Locate the cell with the specified text and output its (X, Y) center coordinate. 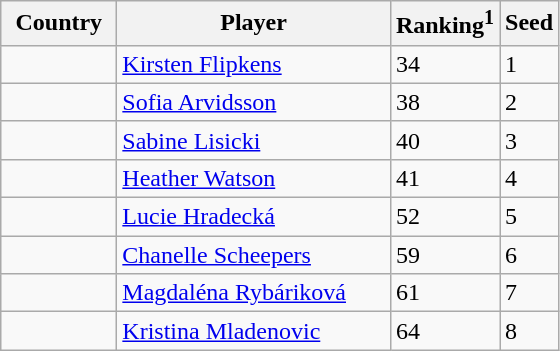
64 (444, 331)
Country (59, 24)
52 (444, 217)
Ranking1 (444, 24)
61 (444, 293)
Chanelle Scheepers (254, 255)
7 (530, 293)
59 (444, 255)
Heather Watson (254, 178)
Kristina Mladenovic (254, 331)
4 (530, 178)
41 (444, 178)
38 (444, 102)
Sofia Arvidsson (254, 102)
Kirsten Flipkens (254, 64)
5 (530, 217)
Magdaléna Rybáriková (254, 293)
Player (254, 24)
6 (530, 255)
34 (444, 64)
3 (530, 140)
1 (530, 64)
2 (530, 102)
40 (444, 140)
Sabine Lisicki (254, 140)
Lucie Hradecká (254, 217)
Seed (530, 24)
8 (530, 331)
